Find where the given text appears and provide that cell's center as [x, y] coordinate. 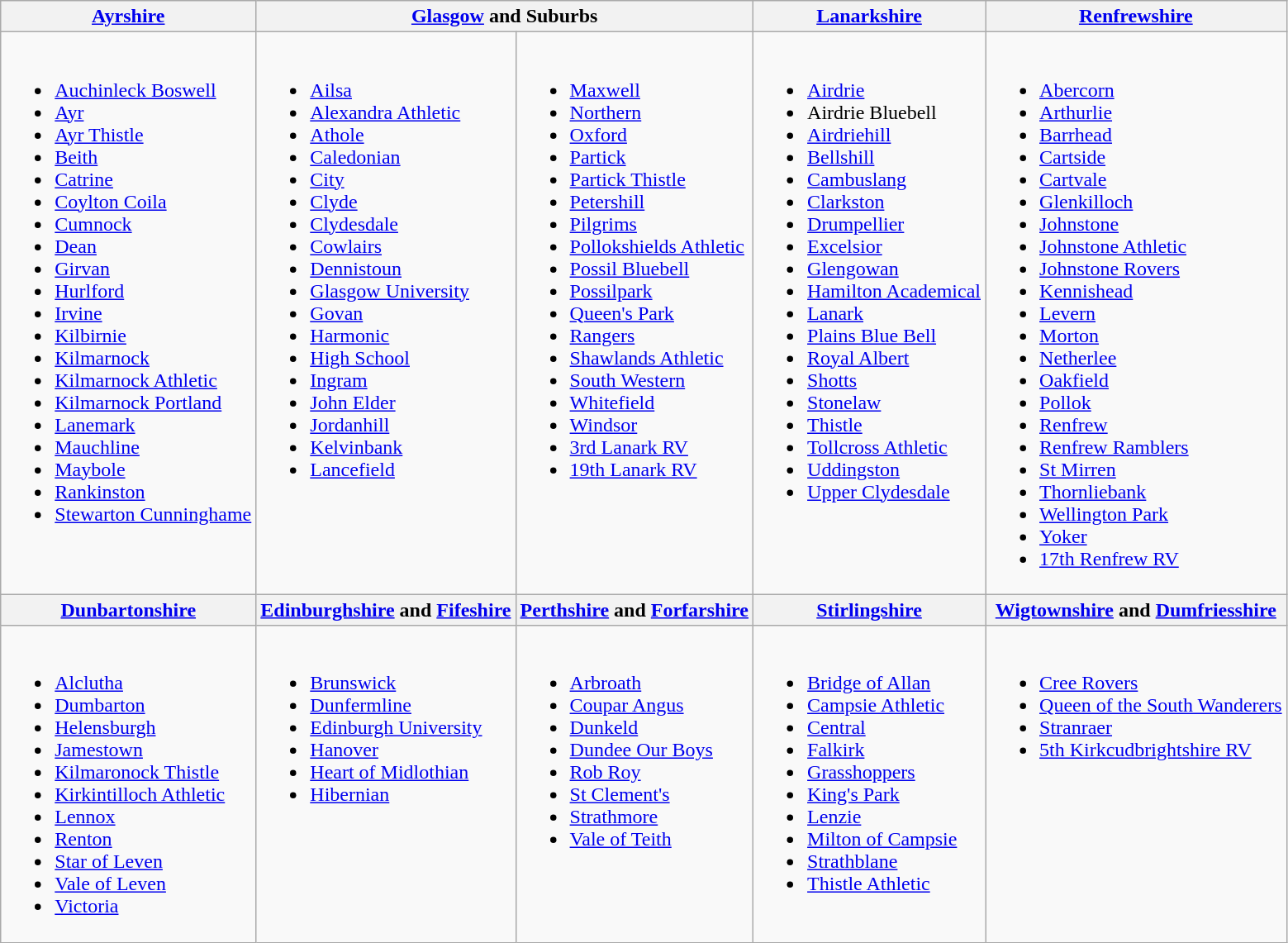
AlcluthaDumbartonHelensburghJamestownKilmaronock ThistleKirkintilloch AthleticLennoxRentonStar of LevenVale of LevenVictoria [129, 783]
Edinburghshire and Fifeshire [386, 610]
Renfrewshire [1137, 17]
Ayrshire [129, 17]
Dunbartonshire [129, 610]
BrunswickDunfermlineEdinburgh UniversityHanoverHeart of MidlothianHibernian [386, 783]
Lanarkshire [869, 17]
Cree RoversQueen of the South WanderersStranraer5th Kirkcudbrightshire RV [1137, 783]
Glasgow and Suburbs [505, 17]
Wigtownshire and Dumfriesshire [1137, 610]
Perthshire and Forfarshire [634, 610]
Stirlingshire [869, 610]
ArbroathCoupar AngusDunkeldDundee Our BoysRob RoySt Clement'sStrathmoreVale of Teith [634, 783]
Bridge of AllanCampsie AthleticCentralFalkirkGrasshoppersKing's ParkLenzieMilton of CampsieStrathblaneThistle Athletic [869, 783]
